Pinpoint the cell where the given text exists, returning its [x, y] midpoint coordinate. 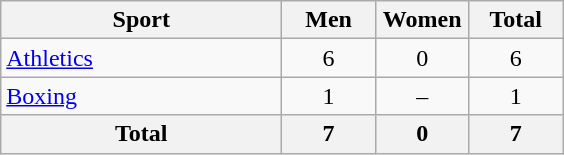
Boxing [142, 96]
Sport [142, 20]
Men [329, 20]
Athletics [142, 58]
Women [422, 20]
– [422, 96]
